Pinpoint the cell where the given text exists, returning its [x, y] midpoint coordinate. 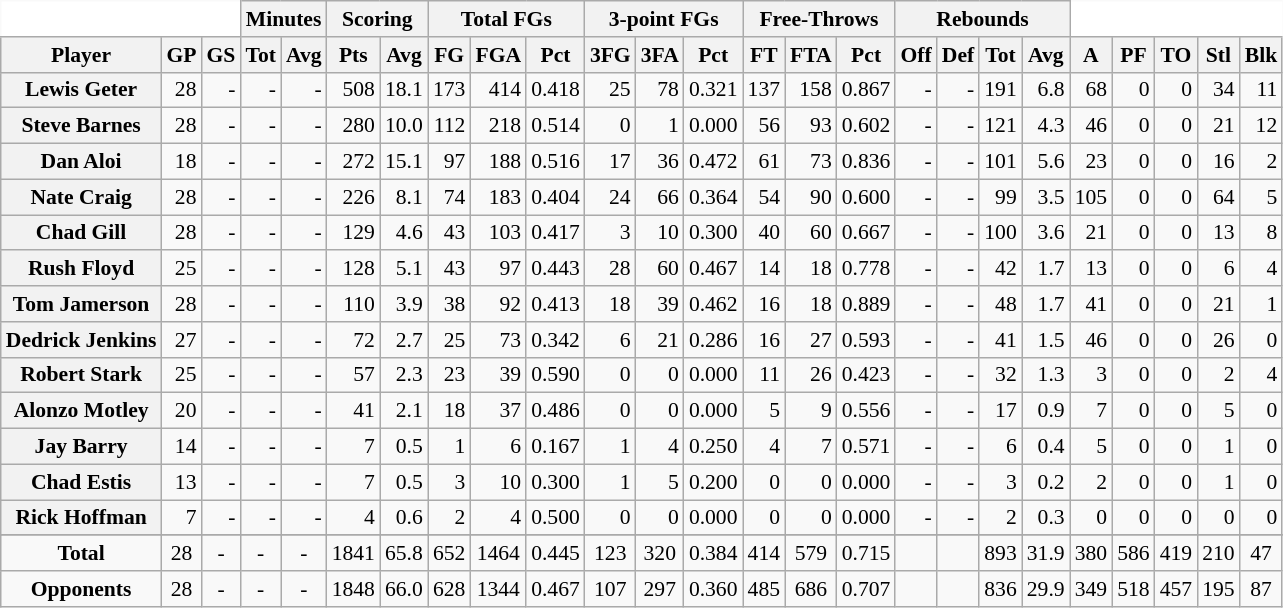
99 [1000, 197]
12 [1262, 126]
137 [764, 90]
8 [1262, 233]
Total FGs [506, 19]
0.778 [866, 269]
226 [354, 197]
129 [354, 233]
Steve Barnes [82, 126]
0.571 [866, 447]
Dan Aloi [82, 162]
0.364 [714, 197]
121 [1000, 126]
Opponents [82, 589]
380 [1092, 554]
42 [1000, 269]
2.3 [404, 375]
0.6 [404, 518]
0.200 [714, 482]
Chad Estis [82, 482]
48 [1000, 304]
0.602 [866, 126]
0.321 [714, 90]
0.443 [556, 269]
FG [450, 55]
508 [354, 90]
92 [498, 304]
158 [811, 90]
836 [1000, 589]
195 [1218, 589]
3-point FGs [664, 19]
349 [1092, 589]
0.418 [556, 90]
10.0 [404, 126]
2.7 [404, 340]
0.360 [714, 589]
0.715 [866, 554]
1.3 [1046, 375]
1841 [354, 554]
Robert Stark [82, 375]
3.9 [404, 304]
78 [660, 90]
15.1 [404, 162]
103 [498, 233]
0.417 [556, 233]
36 [660, 162]
0.472 [714, 162]
24 [610, 197]
Off [916, 55]
0.867 [866, 90]
74 [450, 197]
0.2 [1046, 482]
3.6 [1046, 233]
210 [1218, 554]
0.707 [866, 589]
6.8 [1046, 90]
FT [764, 55]
107 [610, 589]
PF [1134, 55]
32 [1000, 375]
Scoring [378, 19]
4.3 [1046, 126]
GP [181, 55]
0.836 [866, 162]
0.445 [556, 554]
34 [1218, 90]
0.667 [866, 233]
4.6 [404, 233]
90 [811, 197]
0.486 [556, 411]
38 [450, 304]
0.423 [866, 375]
72 [354, 340]
457 [1176, 589]
5.1 [404, 269]
1.5 [1046, 340]
686 [811, 589]
65.8 [404, 554]
123 [610, 554]
FTA [811, 55]
3FA [660, 55]
66.0 [404, 589]
87 [1262, 589]
0.590 [556, 375]
188 [498, 162]
FGA [498, 55]
0.413 [556, 304]
Rebounds [982, 19]
8.1 [404, 197]
218 [498, 126]
419 [1176, 554]
Blk [1262, 55]
56 [764, 126]
Stl [1218, 55]
1344 [498, 589]
1464 [498, 554]
20 [181, 411]
0.889 [866, 304]
18.1 [404, 90]
105 [1092, 197]
Jay Barry [82, 447]
0.286 [714, 340]
57 [354, 375]
40 [764, 233]
0.514 [556, 126]
3.5 [1046, 197]
Rush Floyd [82, 269]
0.9 [1046, 411]
66 [660, 197]
0.593 [866, 340]
Minutes [283, 19]
628 [450, 589]
280 [354, 126]
61 [764, 162]
112 [450, 126]
37 [498, 411]
0.500 [556, 518]
Rick Hoffman [82, 518]
0.384 [714, 554]
Tom Jamerson [82, 304]
TO [1176, 55]
173 [450, 90]
0.516 [556, 162]
A [1092, 55]
485 [764, 589]
31.9 [1046, 554]
652 [450, 554]
Chad Gill [82, 233]
101 [1000, 162]
Free-Throws [820, 19]
Alonzo Motley [82, 411]
297 [660, 589]
93 [811, 126]
272 [354, 162]
Def [958, 55]
0.462 [714, 304]
0.556 [866, 411]
110 [354, 304]
54 [764, 197]
GS [222, 55]
3FG [610, 55]
128 [354, 269]
Dedrick Jenkins [82, 340]
0.4 [1046, 447]
47 [1262, 554]
Player [82, 55]
0.600 [866, 197]
5.6 [1046, 162]
320 [660, 554]
9 [811, 411]
586 [1134, 554]
64 [1218, 197]
579 [811, 554]
0.342 [556, 340]
1848 [354, 589]
100 [1000, 233]
2.1 [404, 411]
0.404 [556, 197]
518 [1134, 589]
29.9 [1046, 589]
0.3 [1046, 518]
0.250 [714, 447]
Nate Craig [82, 197]
68 [1092, 90]
893 [1000, 554]
183 [498, 197]
191 [1000, 90]
0.167 [556, 447]
Total [82, 554]
Lewis Geter [82, 90]
Pts [354, 55]
